Scan for the cell matching the given text and deliver its (x, y) coordinate at center. 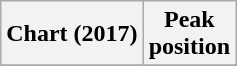
Chart (2017) (72, 34)
Peakposition (189, 34)
